Scan for the cell matching the given text and deliver its (X, Y) coordinate at center. 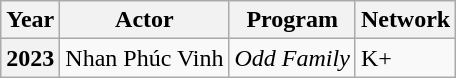
Year (30, 20)
Nhan Phúc Vinh (144, 58)
2023 (30, 58)
Network (405, 20)
Actor (144, 20)
Odd Family (292, 58)
Program (292, 20)
K+ (405, 58)
